Pinpoint the cell where the given text exists, returning its (x, y) midpoint coordinate. 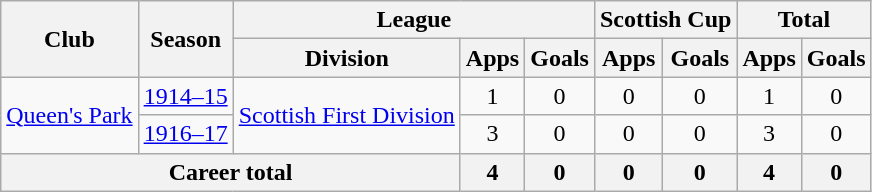
1914–15 (186, 96)
Club (70, 39)
Scottish First Division (346, 115)
Season (186, 39)
Total (804, 20)
Queen's Park (70, 115)
Career total (231, 172)
1916–17 (186, 134)
League (414, 20)
Scottish Cup (665, 20)
Division (346, 58)
